Determine the [X, Y] coordinate at the center of the cell enclosing the given text.  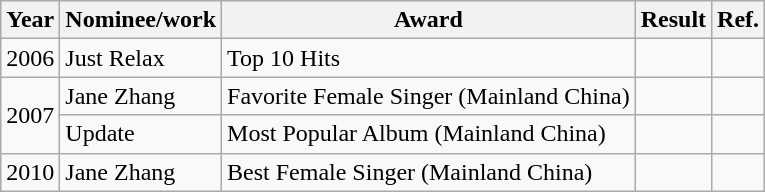
Ref. [738, 20]
2007 [30, 115]
Top 10 Hits [429, 58]
Favorite Female Singer (Mainland China) [429, 96]
Best Female Singer (Mainland China) [429, 172]
Nominee/work [141, 20]
Most Popular Album (Mainland China) [429, 134]
Year [30, 20]
Just Relax [141, 58]
Award [429, 20]
2010 [30, 172]
Result [673, 20]
Update [141, 134]
2006 [30, 58]
